Determine the [X, Y] coordinate at the center of the cell enclosing the given text.  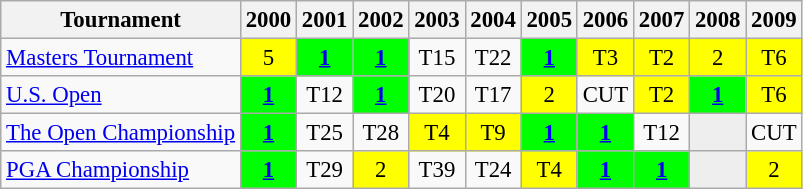
2001 [325, 20]
2000 [268, 20]
2009 [774, 20]
2002 [381, 20]
T25 [325, 133]
Masters Tournament [121, 58]
2004 [493, 20]
T29 [325, 170]
T9 [493, 133]
U.S. Open [121, 95]
2003 [437, 20]
PGA Championship [121, 170]
Tournament [121, 20]
T20 [437, 95]
5 [268, 58]
2005 [549, 20]
2008 [718, 20]
T3 [605, 58]
T15 [437, 58]
T17 [493, 95]
T24 [493, 170]
2007 [661, 20]
2006 [605, 20]
The Open Championship [121, 133]
T22 [493, 58]
T39 [437, 170]
T28 [381, 133]
